Find where the given text appears and provide that cell's center as [x, y] coordinate. 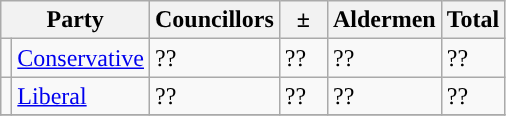
Party [76, 20]
Aldermen [384, 20]
± [303, 20]
Liberal [81, 96]
Total [473, 20]
Conservative [81, 58]
Councillors [215, 20]
